Return [X, Y] of the center of cell containing provided text 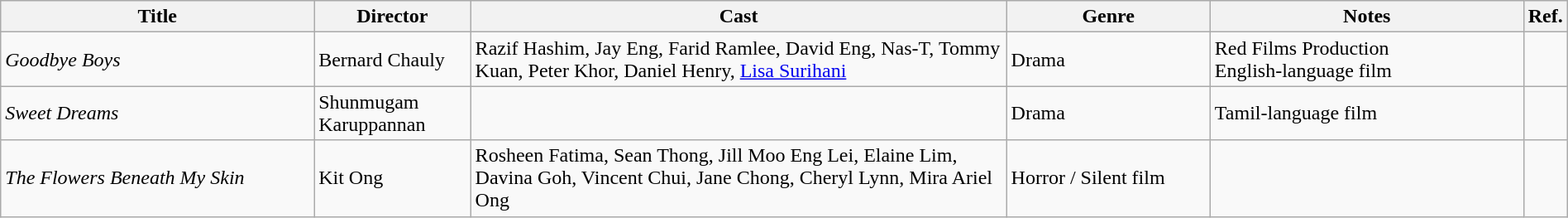
Title [157, 17]
Rosheen Fatima, Sean Thong, Jill Moo Eng Lei, Elaine Lim, Davina Goh, Vincent Chui, Jane Chong, Cheryl Lynn, Mira Ariel Ong [739, 178]
Kit Ong [392, 178]
Director [392, 17]
Razif Hashim, Jay Eng, Farid Ramlee, David Eng, Nas-T, Tommy Kuan, Peter Khor, Daniel Henry, Lisa Surihani [739, 60]
Red Films ProductionEnglish-language film [1366, 60]
Ref. [1545, 17]
Tamil-language film [1366, 113]
Genre [1108, 17]
Shunmugam Karuppannan [392, 113]
Cast [739, 17]
Notes [1366, 17]
Bernard Chauly [392, 60]
The Flowers Beneath My Skin [157, 178]
Horror / Silent film [1108, 178]
Goodbye Boys [157, 60]
Sweet Dreams [157, 113]
